Find where the given text appears and provide that cell's center as [X, Y] coordinate. 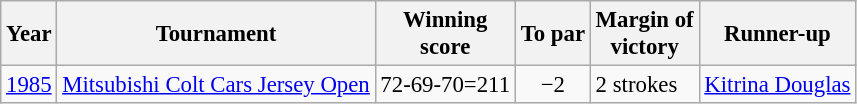
72-69-70=211 [445, 85]
Margin ofvictory [644, 34]
Winningscore [445, 34]
Tournament [216, 34]
Kitrina Douglas [778, 85]
To par [552, 34]
Year [29, 34]
−2 [552, 85]
Mitsubishi Colt Cars Jersey Open [216, 85]
2 strokes [644, 85]
1985 [29, 85]
Runner-up [778, 34]
